Scan for the cell matching the given text and deliver its [x, y] coordinate at center. 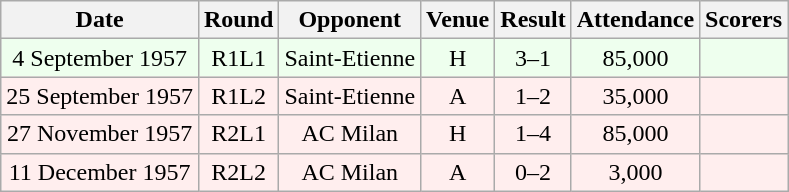
3,000 [635, 172]
Attendance [635, 20]
4 September 1957 [100, 58]
25 September 1957 [100, 96]
3–1 [533, 58]
Round [238, 20]
R1L1 [238, 58]
1–2 [533, 96]
Opponent [350, 20]
1–4 [533, 134]
0–2 [533, 172]
11 December 1957 [100, 172]
Date [100, 20]
R1L2 [238, 96]
R2L2 [238, 172]
Venue [458, 20]
Scorers [744, 20]
27 November 1957 [100, 134]
35,000 [635, 96]
R2L1 [238, 134]
Result [533, 20]
